Scan for the cell matching the given text and deliver its (X, Y) coordinate at center. 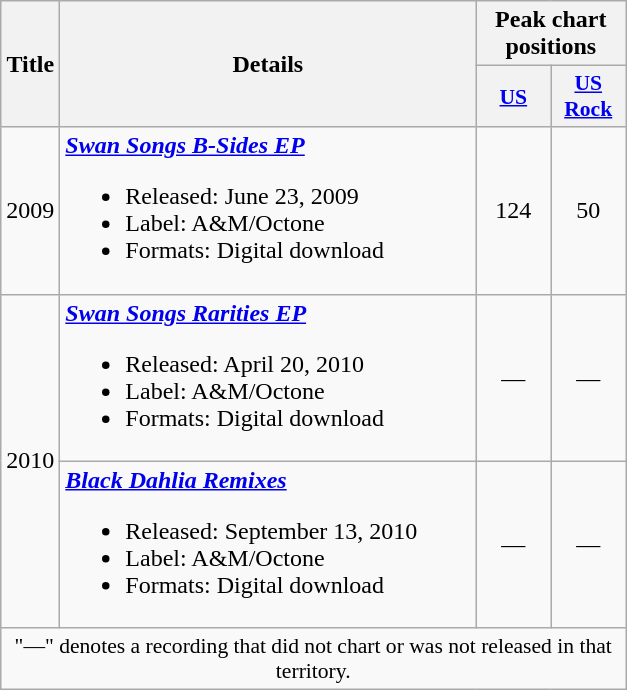
US (514, 96)
"—" denotes a recording that did not chart or was not released in that territory. (314, 658)
2010 (30, 461)
Swan Songs B-Sides EPReleased: June 23, 2009Label: A&M/OctoneFormats: Digital download (268, 210)
Peak chart positions (551, 34)
2009 (30, 210)
Details (268, 64)
Black Dahlia RemixesReleased: September 13, 2010Label: A&M/OctoneFormats: Digital download (268, 544)
124 (514, 210)
50 (588, 210)
Title (30, 64)
USRock (588, 96)
Swan Songs Rarities EPReleased: April 20, 2010Label: A&M/OctoneFormats: Digital download (268, 378)
